Extract the (X, Y) coordinate from the center of the cell holding the provided text.  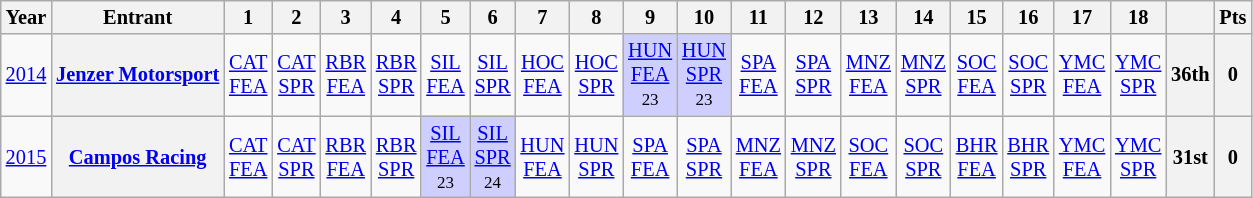
10 (704, 17)
17 (1082, 17)
SILSPR (493, 75)
Year (26, 17)
7 (543, 17)
HOCSPR (596, 75)
1 (248, 17)
HUNSPR23 (704, 75)
18 (1138, 17)
BHRSPR (1028, 157)
SILFEA (445, 75)
HUNFEA (543, 157)
3 (345, 17)
14 (924, 17)
31st (1190, 157)
15 (977, 17)
2014 (26, 75)
Entrant (138, 17)
12 (814, 17)
5 (445, 17)
36th (1190, 75)
2 (296, 17)
BHRFEA (977, 157)
HUNFEA23 (650, 75)
Pts (1232, 17)
6 (493, 17)
HUNSPR (596, 157)
8 (596, 17)
SILSPR24 (493, 157)
HOCFEA (543, 75)
SILFEA23 (445, 157)
4 (396, 17)
11 (758, 17)
9 (650, 17)
Campos Racing (138, 157)
13 (868, 17)
Jenzer Motorsport (138, 75)
16 (1028, 17)
2015 (26, 157)
